Provide the (x, y) coordinate of the cell's center where the given text is located.  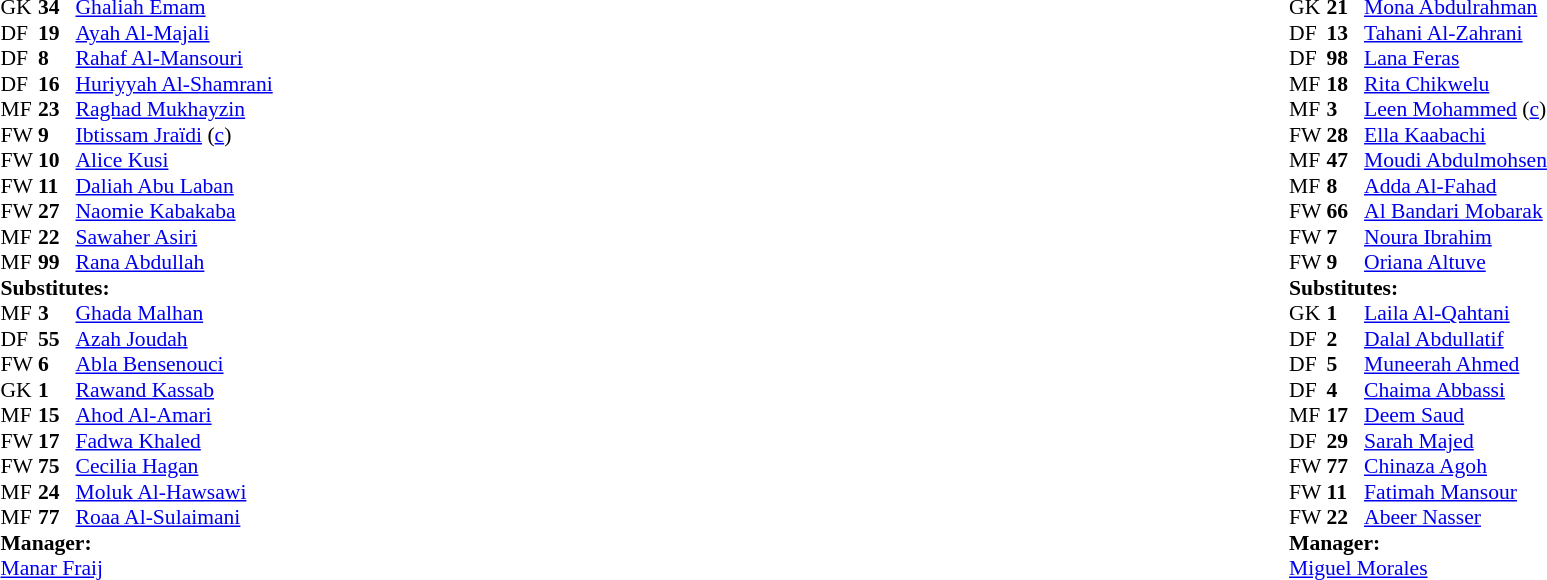
Raghad Mukhayzin (174, 109)
Daliah Abu Laban (174, 186)
Deem Saud (1456, 415)
75 (57, 467)
Chinaza Agoh (1456, 467)
Roaa Al-Sulaimani (174, 517)
Ibtissam Jraïdi (c) (174, 135)
13 (1346, 33)
Leen Mohammed (c) (1456, 109)
23 (57, 109)
Moudi Abdulmohsen (1456, 161)
5 (1346, 365)
66 (1346, 211)
Sawaher Asiri (174, 237)
Rahaf Al-Mansouri (174, 59)
Naomie Kabakaba (174, 211)
15 (57, 415)
Lana Feras (1456, 59)
Cecilia Hagan (174, 467)
6 (57, 365)
28 (1346, 135)
Laila Al-Qahtani (1456, 313)
Abeer Nasser (1456, 517)
98 (1346, 59)
Oriana Altuve (1456, 263)
Chaima Abbassi (1456, 390)
Rana Abdullah (174, 263)
2 (1346, 339)
Adda Al-Fahad (1456, 186)
Alice Kusi (174, 161)
Tahani Al-Zahrani (1456, 33)
18 (1346, 84)
99 (57, 263)
Ella Kaabachi (1456, 135)
10 (57, 161)
7 (1346, 237)
Ahod Al-Amari (174, 415)
55 (57, 339)
Abla Bensenouci (174, 365)
4 (1346, 390)
Rita Chikwelu (1456, 84)
47 (1346, 161)
Fatimah Mansour (1456, 492)
Huriyyah Al-Shamrani (174, 84)
27 (57, 211)
Fadwa Khaled (174, 441)
29 (1346, 441)
Noura Ibrahim (1456, 237)
Al Bandari Mobarak (1456, 211)
19 (57, 33)
Muneerah Ahmed (1456, 365)
16 (57, 84)
Sarah Majed (1456, 441)
Dalal Abdullatif (1456, 339)
Ayah Al-Majali (174, 33)
Rawand Kassab (174, 390)
Ghada Malhan (174, 313)
Moluk Al-Hawsawi (174, 492)
Azah Joudah (174, 339)
24 (57, 492)
